Scan for the cell matching the given text and deliver its (X, Y) coordinate at center. 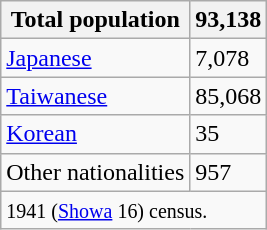
85,068 (228, 96)
Taiwanese (96, 96)
1941 (Showa 16) census. (134, 210)
93,138 (228, 20)
35 (228, 134)
Total population (96, 20)
Japanese (96, 58)
957 (228, 172)
Korean (96, 134)
Other nationalities (96, 172)
7,078 (228, 58)
